Extract the [x, y] coordinate from the center of the cell holding the provided text.  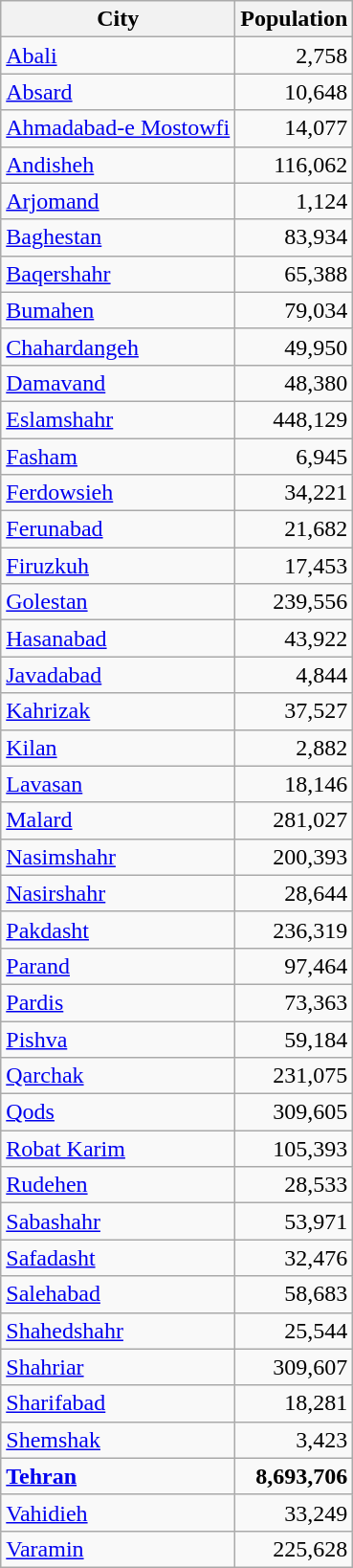
Kilan [119, 748]
65,388 [295, 274]
Lavasan [119, 784]
4,844 [295, 675]
Andisheh [119, 165]
Tehran [119, 1476]
34,221 [295, 493]
Ferdowsieh [119, 493]
3,423 [295, 1440]
Robat Karim [119, 1149]
21,682 [295, 529]
Ferunabad [119, 529]
Qarchak [119, 1076]
Malard [119, 820]
53,971 [295, 1221]
28,644 [295, 893]
Arjomand [119, 201]
Parand [119, 966]
225,628 [295, 1549]
Absard [119, 92]
8,693,706 [295, 1476]
Pishva [119, 1039]
Shemshak [119, 1440]
Qods [119, 1112]
79,034 [295, 310]
Chahardangeh [119, 347]
Firuzkuh [119, 566]
Javadabad [119, 675]
Pakdasht [119, 930]
281,027 [295, 820]
309,607 [295, 1367]
2,882 [295, 748]
City [119, 19]
Abali [119, 56]
Hasanabad [119, 638]
200,393 [295, 857]
Nasimshahr [119, 857]
6,945 [295, 457]
49,950 [295, 347]
10,648 [295, 92]
239,556 [295, 602]
83,934 [295, 237]
Shahedshahr [119, 1331]
Pardis [119, 1002]
105,393 [295, 1149]
Sharifabad [119, 1403]
Baghestan [119, 237]
43,922 [295, 638]
236,319 [295, 930]
116,062 [295, 165]
17,453 [295, 566]
Varamin [119, 1549]
48,380 [295, 383]
18,146 [295, 784]
Baqershahr [119, 274]
Safadasht [119, 1258]
37,527 [295, 711]
59,184 [295, 1039]
14,077 [295, 128]
58,683 [295, 1294]
73,363 [295, 1002]
Damavand [119, 383]
Shahriar [119, 1367]
Ahmadabad-e Mostowfi [119, 128]
Nasirshahr [119, 893]
18,281 [295, 1403]
32,476 [295, 1258]
Population [295, 19]
Golestan [119, 602]
309,605 [295, 1112]
Fasham [119, 457]
97,464 [295, 966]
1,124 [295, 201]
Sabashahr [119, 1221]
Salehabad [119, 1294]
231,075 [295, 1076]
33,249 [295, 1512]
Vahidieh [119, 1512]
448,129 [295, 419]
28,533 [295, 1185]
Kahrizak [119, 711]
2,758 [295, 56]
Eslamshahr [119, 419]
Bumahen [119, 310]
Rudehen [119, 1185]
25,544 [295, 1331]
